Scan for the cell matching the given text and deliver its (X, Y) coordinate at center. 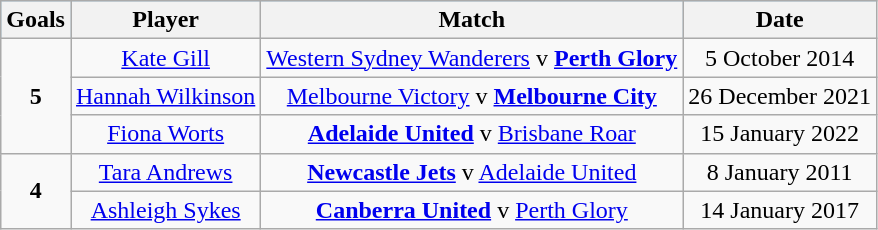
5 (36, 96)
Tara Andrews (165, 172)
Player (165, 20)
Ashleigh Sykes (165, 210)
14 January 2017 (780, 210)
Fiona Worts (165, 134)
Kate Gill (165, 58)
Western Sydney Wanderers v Perth Glory (472, 58)
Adelaide United v Brisbane Roar (472, 134)
Match (472, 20)
Date (780, 20)
Melbourne Victory v Melbourne City (472, 96)
Newcastle Jets v Adelaide United (472, 172)
4 (36, 191)
26 December 2021 (780, 96)
Hannah Wilkinson (165, 96)
8 January 2011 (780, 172)
Goals (36, 20)
5 October 2014 (780, 58)
15 January 2022 (780, 134)
Canberra United v Perth Glory (472, 210)
